Find where the given text appears and provide that cell's center as (x, y) coordinate. 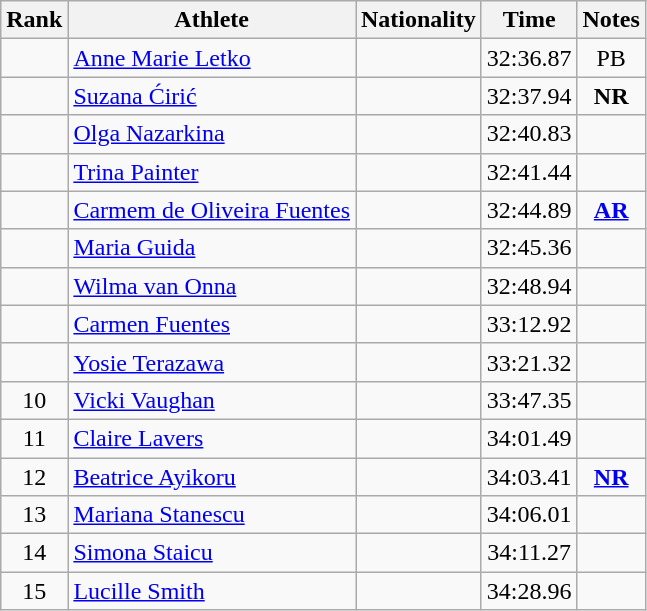
Olga Nazarkina (212, 134)
Suzana Ćirić (212, 96)
32:44.89 (529, 210)
Maria Guida (212, 248)
12 (34, 477)
32:48.94 (529, 286)
32:41.44 (529, 172)
Wilma van Onna (212, 286)
Carmem de Oliveira Fuentes (212, 210)
10 (34, 400)
32:36.87 (529, 58)
PB (611, 58)
Carmen Fuentes (212, 324)
32:40.83 (529, 134)
33:47.35 (529, 400)
15 (34, 591)
Beatrice Ayikoru (212, 477)
AR (611, 210)
Notes (611, 20)
13 (34, 515)
33:21.32 (529, 362)
33:12.92 (529, 324)
Claire Lavers (212, 438)
Vicki Vaughan (212, 400)
Trina Painter (212, 172)
34:06.01 (529, 515)
32:37.94 (529, 96)
Yosie Terazawa (212, 362)
11 (34, 438)
Athlete (212, 20)
34:03.41 (529, 477)
Rank (34, 20)
14 (34, 553)
Time (529, 20)
34:11.27 (529, 553)
34:01.49 (529, 438)
Simona Staicu (212, 553)
32:45.36 (529, 248)
Lucille Smith (212, 591)
Anne Marie Letko (212, 58)
34:28.96 (529, 591)
Mariana Stanescu (212, 515)
Nationality (419, 20)
